Return (x, y) of the center of cell containing provided text 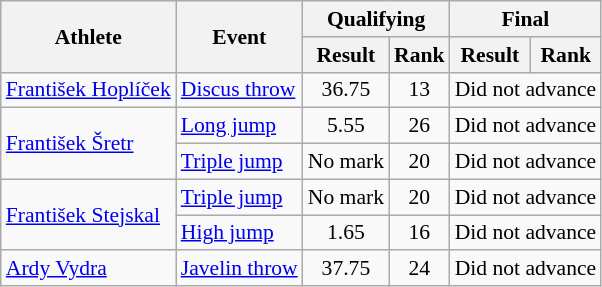
Final (526, 19)
František Šretr (88, 144)
26 (420, 126)
36.75 (346, 90)
High jump (240, 233)
Event (240, 36)
16 (420, 233)
Discus throw (240, 90)
1.65 (346, 233)
František Hoplíček (88, 90)
37.75 (346, 269)
Qualifying (376, 19)
Ardy Vydra (88, 269)
24 (420, 269)
Long jump (240, 126)
5.55 (346, 126)
Javelin throw (240, 269)
Athlete (88, 36)
František Stejskal (88, 214)
13 (420, 90)
